Scan for the cell matching the given text and deliver its [X, Y] coordinate at center. 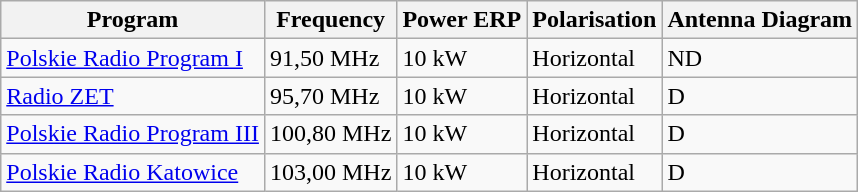
91,50 MHz [330, 58]
Antenna Diagram [760, 20]
100,80 MHz [330, 134]
Radio ZET [133, 96]
Polskie Radio Katowice [133, 172]
Polskie Radio Program I [133, 58]
95,70 MHz [330, 96]
Power ERP [462, 20]
ND [760, 58]
Polskie Radio Program III [133, 134]
103,00 MHz [330, 172]
Frequency [330, 20]
Polarisation [594, 20]
Program [133, 20]
